Find where the given text appears and provide that cell's center as (X, Y) coordinate. 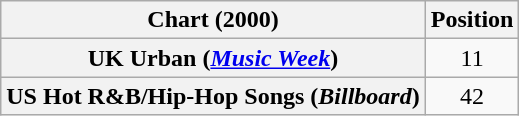
US Hot R&B/Hip-Hop Songs (Billboard) (213, 96)
11 (472, 58)
Position (472, 20)
Chart (2000) (213, 20)
42 (472, 96)
UK Urban (Music Week) (213, 58)
